For the text-containing cell, return its midpoint in (X, Y) coordinate format. 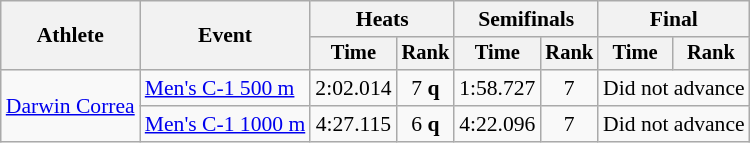
1:58.727 (497, 88)
Final (674, 19)
Athlete (70, 36)
7 q (426, 88)
Men's C-1 500 m (226, 88)
Darwin Correa (70, 106)
4:27.115 (353, 124)
Event (226, 36)
Men's C-1 1000 m (226, 124)
Heats (382, 19)
4:22.096 (497, 124)
2:02.014 (353, 88)
6 q (426, 124)
Semifinals (526, 19)
